For the text-containing cell, return its midpoint in (X, Y) coordinate format. 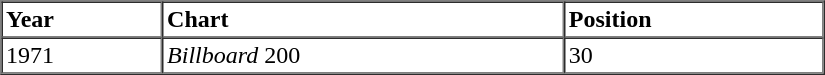
1971 (82, 56)
Position (694, 20)
Billboard 200 (364, 56)
30 (694, 56)
Chart (364, 20)
Year (82, 20)
